Return (x, y) of the center of cell containing provided text 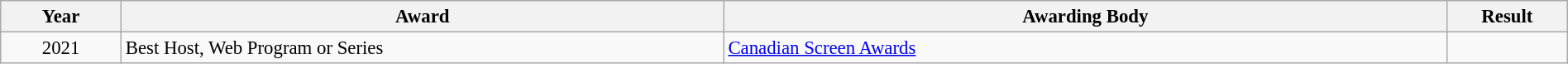
Result (1507, 17)
Canadian Screen Awards (1085, 48)
2021 (61, 48)
Best Host, Web Program or Series (422, 48)
Award (422, 17)
Awarding Body (1085, 17)
Year (61, 17)
